Pinpoint the cell where the given text exists, returning its (X, Y) midpoint coordinate. 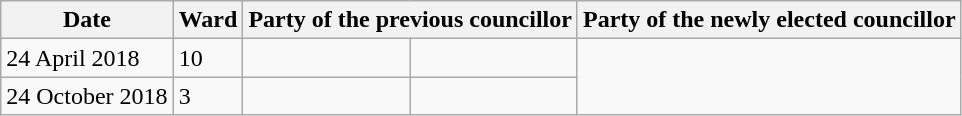
Party of the newly elected councillor (769, 20)
Ward (208, 20)
24 October 2018 (87, 96)
3 (208, 96)
Party of the previous councillor (410, 20)
24 April 2018 (87, 58)
10 (208, 58)
Date (87, 20)
